Identify which cell holds the provided text, then report its (x, y) central coordinate. 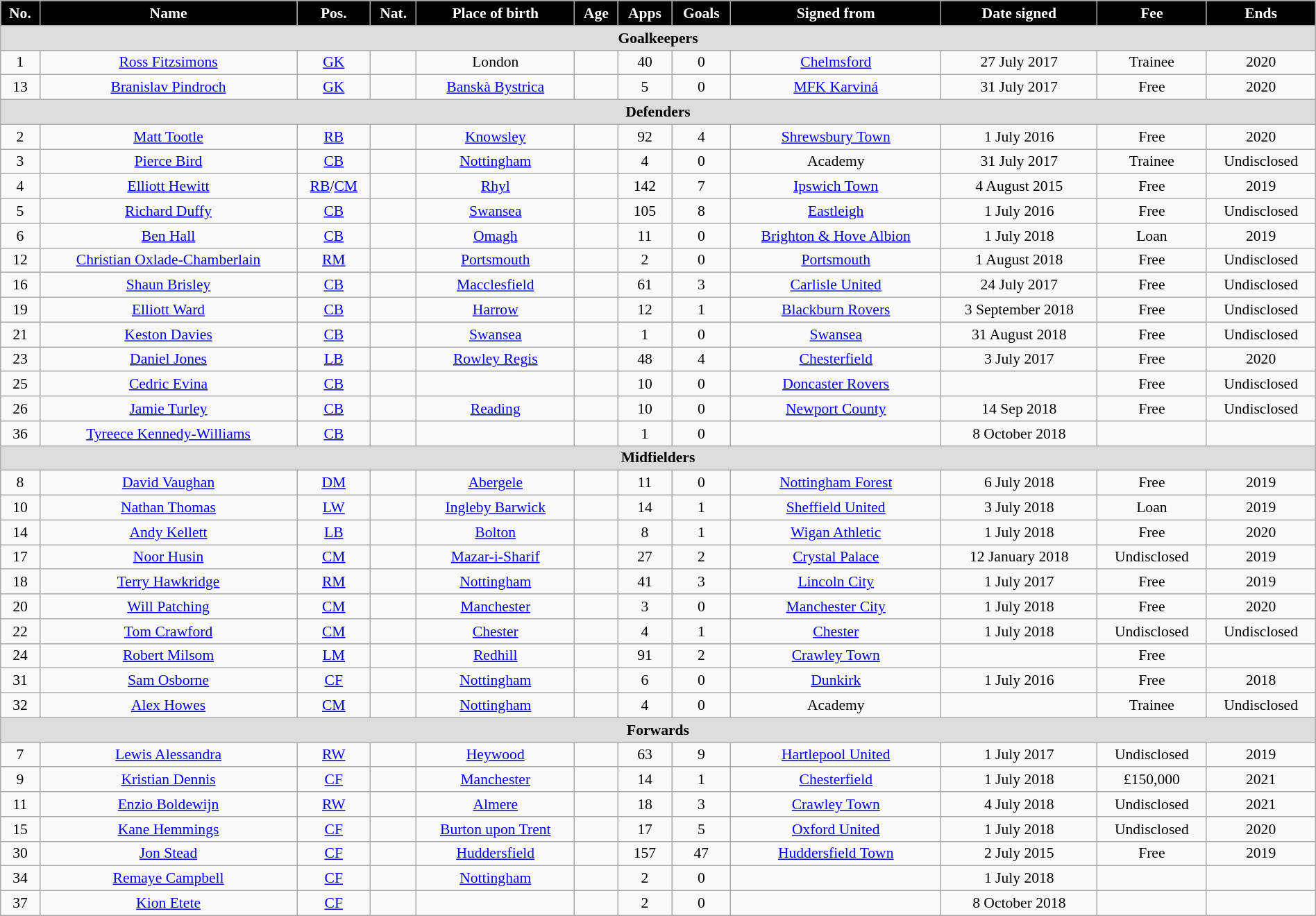
Almere (496, 804)
4 August 2015 (1019, 187)
19 (20, 310)
31 August 2018 (1019, 334)
Date signed (1019, 13)
31 (20, 681)
Chelmsford (836, 62)
32 (20, 706)
Remaye Campbell (168, 879)
36 (20, 434)
Age (596, 13)
Cedric Evina (168, 384)
Blackburn Rovers (836, 310)
Place of birth (496, 13)
Elliott Hewitt (168, 187)
1 August 2018 (1019, 260)
Omagh (496, 236)
Jamie Turley (168, 409)
15 (20, 829)
41 (645, 582)
DM (334, 483)
RB (334, 137)
Burton upon Trent (496, 829)
Rhyl (496, 187)
Forwards (658, 730)
20 (20, 607)
48 (645, 359)
Abergele (496, 483)
6 July 2018 (1019, 483)
Apps (645, 13)
Carlisle United (836, 285)
14 Sep 2018 (1019, 409)
RB/CM (334, 187)
Fee (1152, 13)
26 (20, 409)
Pos. (334, 13)
Dunkirk (836, 681)
David Vaughan (168, 483)
2 July 2015 (1019, 854)
Redhill (496, 656)
Noor Husin (168, 557)
23 (20, 359)
13 (20, 87)
Elliott Ward (168, 310)
34 (20, 879)
Branislav Pindroch (168, 87)
Rowley Regis (496, 359)
Huddersfield (496, 854)
LW (334, 508)
Heywood (496, 755)
Name (168, 13)
Defenders (658, 112)
27 July 2017 (1019, 62)
25 (20, 384)
3 September 2018 (1019, 310)
142 (645, 187)
16 (20, 285)
Tyreece Kennedy-Williams (168, 434)
Goals (701, 13)
Goalkeepers (658, 38)
22 (20, 631)
Ingleby Barwick (496, 508)
Wigan Athletic (836, 532)
London (496, 62)
LM (334, 656)
Macclesfield (496, 285)
Hartlepool United (836, 755)
Harrow (496, 310)
Kristian Dennis (168, 780)
Kane Hemmings (168, 829)
Nat. (394, 13)
Sam Osborne (168, 681)
Oxford United (836, 829)
21 (20, 334)
Doncaster Rovers (836, 384)
Nathan Thomas (168, 508)
Ipswich Town (836, 187)
Kion Etete (168, 904)
£150,000 (1152, 780)
24 July 2017 (1019, 285)
40 (645, 62)
Sheffield United (836, 508)
Crystal Palace (836, 557)
Midfielders (658, 458)
No. (20, 13)
37 (20, 904)
3 July 2017 (1019, 359)
12 January 2018 (1019, 557)
27 (645, 557)
2018 (1260, 681)
Will Patching (168, 607)
3 July 2018 (1019, 508)
Enzio Boldewijn (168, 804)
Lewis Alessandra (168, 755)
Nottingham Forest (836, 483)
Manchester City (836, 607)
Matt Tootle (168, 137)
61 (645, 285)
Knowsley (496, 137)
63 (645, 755)
Daniel Jones (168, 359)
4 July 2018 (1019, 804)
Lincoln City (836, 582)
Alex Howes (168, 706)
Richard Duffy (168, 211)
Ben Hall (168, 236)
157 (645, 854)
Robert Milsom (168, 656)
Shrewsbury Town (836, 137)
Ends (1260, 13)
Andy Kellett (168, 532)
105 (645, 211)
91 (645, 656)
Ross Fitzsimons (168, 62)
Tom Crawford (168, 631)
Signed from (836, 13)
MFK Karviná (836, 87)
92 (645, 137)
30 (20, 854)
24 (20, 656)
Reading (496, 409)
Mazar-i-Sharif (496, 557)
Shaun Brisley (168, 285)
Brighton & Hove Albion (836, 236)
Newport County (836, 409)
Eastleigh (836, 211)
Christian Oxlade-Chamberlain (168, 260)
Banskà Bystrica (496, 87)
Huddersfield Town (836, 854)
47 (701, 854)
Bolton (496, 532)
Keston Davies (168, 334)
Jon Stead (168, 854)
Pierce Bird (168, 162)
Terry Hawkridge (168, 582)
